Return [X, Y] of the center of cell containing provided text 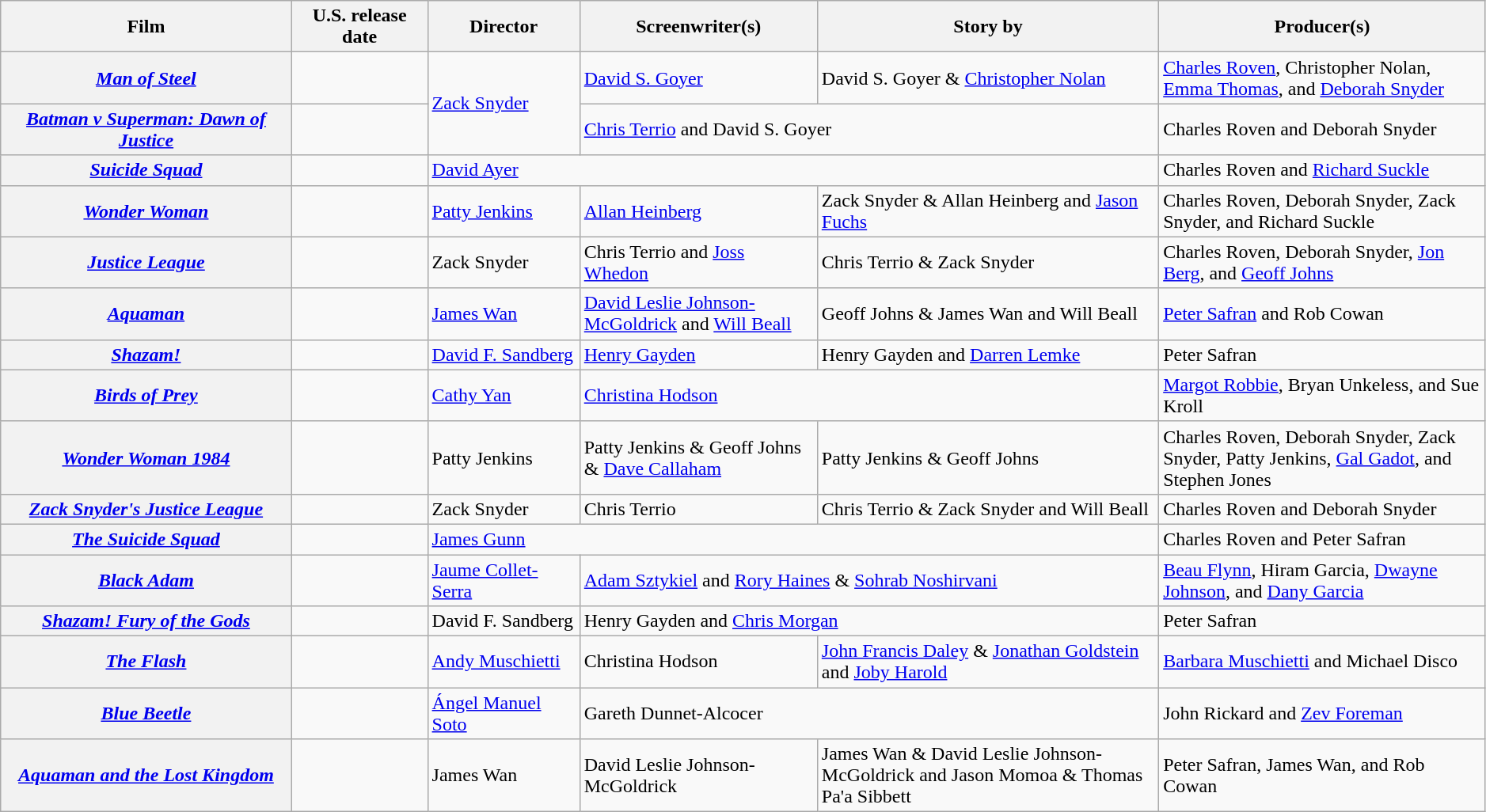
Chris Terrio and David S. Goyer [869, 130]
Gareth Dunnet-Alcocer [869, 714]
Blue Beetle [146, 714]
John Rickard and Zev Foreman [1322, 714]
Charles Roven, Christopher Nolan, Emma Thomas, and Deborah Snyder [1322, 78]
Justice League [146, 263]
Director [504, 27]
Shazam! [146, 355]
Zack Snyder & Allan Heinberg and Jason Fuchs [988, 211]
James Wan & David Leslie Johnson-McGoldrick and Jason Momoa & Thomas Pa'a Sibbett [988, 776]
Patty Jenkins & Geoff Johns & Dave Callaham [698, 457]
Charles Roven, Deborah Snyder, Zack Snyder, Patty Jenkins, Gal Gadot, and Stephen Jones [1322, 457]
Story by [988, 27]
Chris Terrio & Zack Snyder and Will Beall [988, 509]
Aquaman [146, 313]
Shazam! Fury of the Gods [146, 621]
David Ayer [793, 170]
Margot Robbie, Bryan Unkeless, and Sue Kroll [1322, 396]
Patty Jenkins & Geoff Johns [988, 457]
Henry Gayden and Chris Morgan [869, 621]
David S. Goyer [698, 78]
Allan Heinberg [698, 211]
Suicide Squad [146, 170]
Andy Muschietti [504, 662]
Producer(s) [1322, 27]
David Leslie Johnson-McGoldrick and Will Beall [698, 313]
Charles Roven and Richard Suckle [1322, 170]
James Gunn [793, 539]
Batman v Superman: Dawn of Justice [146, 130]
Beau Flynn, Hiram Garcia, Dwayne Johnson, and Dany Garcia [1322, 579]
Chris Terrio & Zack Snyder [988, 263]
The Suicide Squad [146, 539]
Aquaman and the Lost Kingdom [146, 776]
Chris Terrio [698, 509]
Barbara Muschietti and Michael Disco [1322, 662]
Birds of Prey [146, 396]
Chris Terrio and Joss Whedon [698, 263]
Zack Snyder's Justice League [146, 509]
U.S. release date [359, 27]
Henry Gayden [698, 355]
Wonder Woman [146, 211]
Peter Safran and Rob Cowan [1322, 313]
Cathy Yan [504, 396]
Screenwriter(s) [698, 27]
The Flash [146, 662]
Ángel Manuel Soto [504, 714]
Henry Gayden and Darren Lemke [988, 355]
Charles Roven, Deborah Snyder, Zack Snyder, and Richard Suckle [1322, 211]
Man of Steel [146, 78]
John Francis Daley & Jonathan Goldstein and Joby Harold [988, 662]
Charles Roven, Deborah Snyder, Jon Berg, and Geoff Johns [1322, 263]
David S. Goyer & Christopher Nolan [988, 78]
Jaume Collet-Serra [504, 579]
Black Adam [146, 579]
Adam Sztykiel and Rory Haines & Sohrab Noshirvani [869, 579]
Charles Roven and Peter Safran [1322, 539]
Wonder Woman 1984 [146, 457]
David Leslie Johnson-McGoldrick [698, 776]
Peter Safran, James Wan, and Rob Cowan [1322, 776]
Film [146, 27]
Geoff Johns & James Wan and Will Beall [988, 313]
